Search for the cell housing the specified text and yield its (x, y) center coordinate. 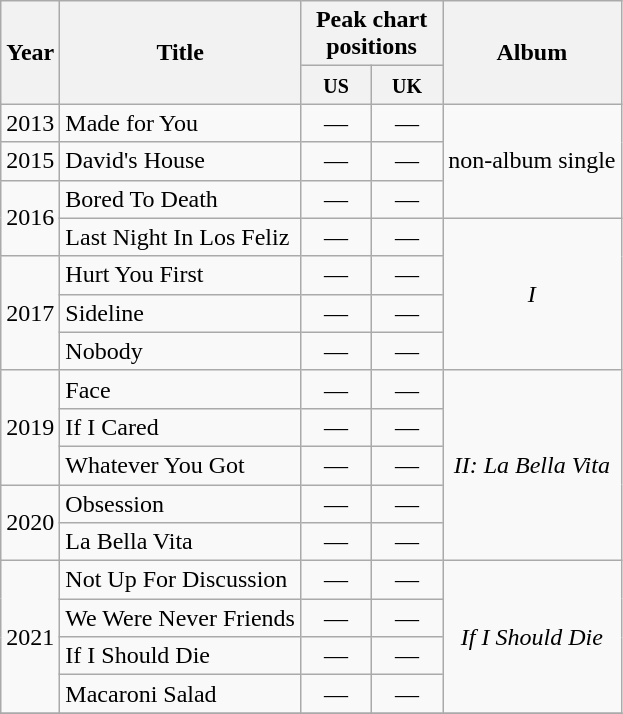
2017 (30, 313)
I (532, 294)
Album (532, 52)
La Bella Vita (180, 542)
non-album single (532, 161)
Macaroni Salad (180, 694)
Not Up For Discussion (180, 580)
Title (180, 52)
2020 (30, 522)
Hurt You First (180, 275)
2016 (30, 218)
Made for You (180, 123)
David's House (180, 161)
2019 (30, 427)
UK (408, 85)
2021 (30, 637)
Face (180, 389)
2013 (30, 123)
2015 (30, 161)
Nobody (180, 351)
Sideline (180, 313)
Peak chart positions (371, 34)
Year (30, 52)
If I Cared (180, 427)
Last Night In Los Feliz (180, 237)
Whatever You Got (180, 465)
Obsession (180, 503)
US (336, 85)
We Were Never Friends (180, 618)
Bored To Death (180, 199)
II: La Bella Vita (532, 465)
